Search for the cell housing the specified text and yield its (X, Y) center coordinate. 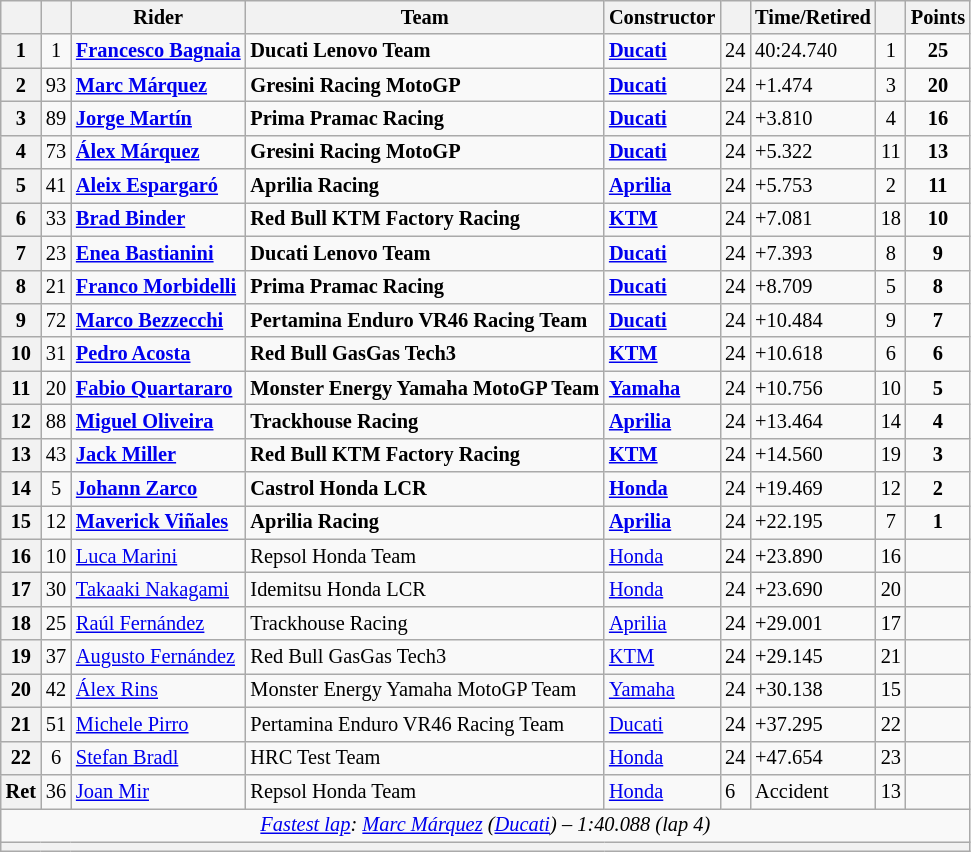
Raúl Fernández (158, 623)
Jack Miller (158, 455)
+7.081 (813, 219)
Marco Bezzecchi (158, 320)
40:24.740 (813, 51)
88 (56, 421)
Miguel Oliveira (158, 421)
Stefan Bradl (158, 758)
Aleix Espargaró (158, 186)
Joan Mir (158, 791)
Álex Rins (158, 690)
Marc Márquez (158, 85)
42 (56, 690)
+14.560 (813, 455)
Constructor (662, 17)
37 (56, 657)
Jorge Martín (158, 118)
Castrol Honda LCR (426, 489)
+47.654 (813, 758)
31 (56, 354)
+8.709 (813, 287)
93 (56, 85)
+10.756 (813, 388)
Luca Marini (158, 556)
Brad Binder (158, 219)
+19.469 (813, 489)
+23.890 (813, 556)
+10.484 (813, 320)
+1.474 (813, 85)
36 (56, 791)
Time/Retired (813, 17)
+22.195 (813, 522)
Idemitsu Honda LCR (426, 589)
Maverick Viñales (158, 522)
HRC Test Team (426, 758)
30 (56, 589)
+13.464 (813, 421)
+29.001 (813, 623)
Fastest lap: Marc Márquez (Ducati) – 1:40.088 (lap 4) (486, 825)
+29.145 (813, 657)
+23.690 (813, 589)
Johann Zarco (158, 489)
+7.393 (813, 253)
Pedro Acosta (158, 354)
72 (56, 320)
Augusto Fernández (158, 657)
+5.322 (813, 152)
+10.618 (813, 354)
Takaaki Nakagami (158, 589)
Michele Pirro (158, 724)
Team (426, 17)
33 (56, 219)
Enea Bastianini (158, 253)
89 (56, 118)
43 (56, 455)
+30.138 (813, 690)
+37.295 (813, 724)
+3.810 (813, 118)
Ret (21, 791)
Accident (813, 791)
Rider (158, 17)
Points (938, 17)
Álex Márquez (158, 152)
Franco Morbidelli (158, 287)
Fabio Quartararo (158, 388)
73 (56, 152)
Francesco Bagnaia (158, 51)
+5.753 (813, 186)
51 (56, 724)
41 (56, 186)
